Find where the given text appears and provide that cell's center as (x, y) coordinate. 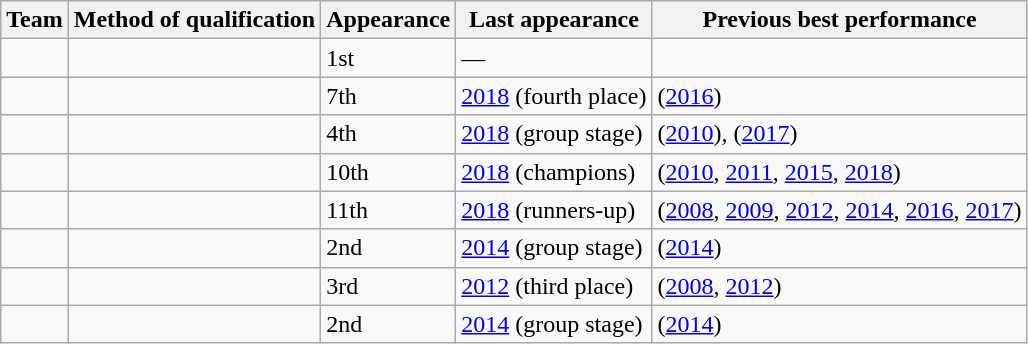
Team (35, 20)
1st (388, 58)
Method of qualification (194, 20)
11th (388, 210)
Last appearance (554, 20)
7th (388, 96)
2018 (runners-up) (554, 210)
4th (388, 134)
2018 (champions) (554, 172)
— (554, 58)
(2008, 2012) (840, 286)
(2010), (2017) (840, 134)
10th (388, 172)
3rd (388, 286)
Appearance (388, 20)
(2010, 2011, 2015, 2018) (840, 172)
2018 (fourth place) (554, 96)
(2016) (840, 96)
2012 (third place) (554, 286)
Previous best performance (840, 20)
(2008, 2009, 2012, 2014, 2016, 2017) (840, 210)
2018 (group stage) (554, 134)
